Determine the [X, Y] coordinate at the center of the cell enclosing the given text.  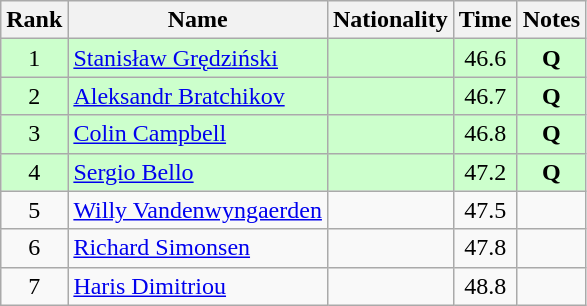
Sergio Bello [198, 172]
Colin Campbell [198, 134]
46.7 [485, 96]
6 [34, 248]
Rank [34, 20]
Willy Vandenwyngaerden [198, 210]
5 [34, 210]
1 [34, 58]
3 [34, 134]
Richard Simonsen [198, 248]
Stanisław Grędziński [198, 58]
Haris Dimitriou [198, 286]
Name [198, 20]
Aleksandr Bratchikov [198, 96]
2 [34, 96]
47.2 [485, 172]
Notes [551, 20]
4 [34, 172]
46.8 [485, 134]
47.8 [485, 248]
46.6 [485, 58]
Time [485, 20]
Nationality [390, 20]
47.5 [485, 210]
48.8 [485, 286]
7 [34, 286]
